Search for the cell housing the specified text and yield its (x, y) center coordinate. 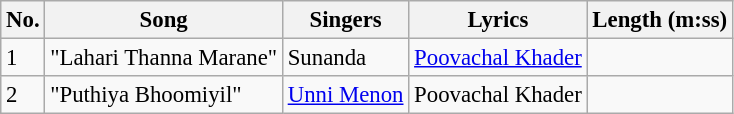
Length (m:ss) (660, 20)
"Puthiya Bhoomiyil" (164, 95)
Song (164, 20)
Sunanda (345, 58)
No. (23, 20)
Unni Menon (345, 95)
"Lahari Thanna Marane" (164, 58)
Lyrics (498, 20)
Singers (345, 20)
2 (23, 95)
1 (23, 58)
